Determine the [x, y] coordinate at the center of the cell enclosing the given text.  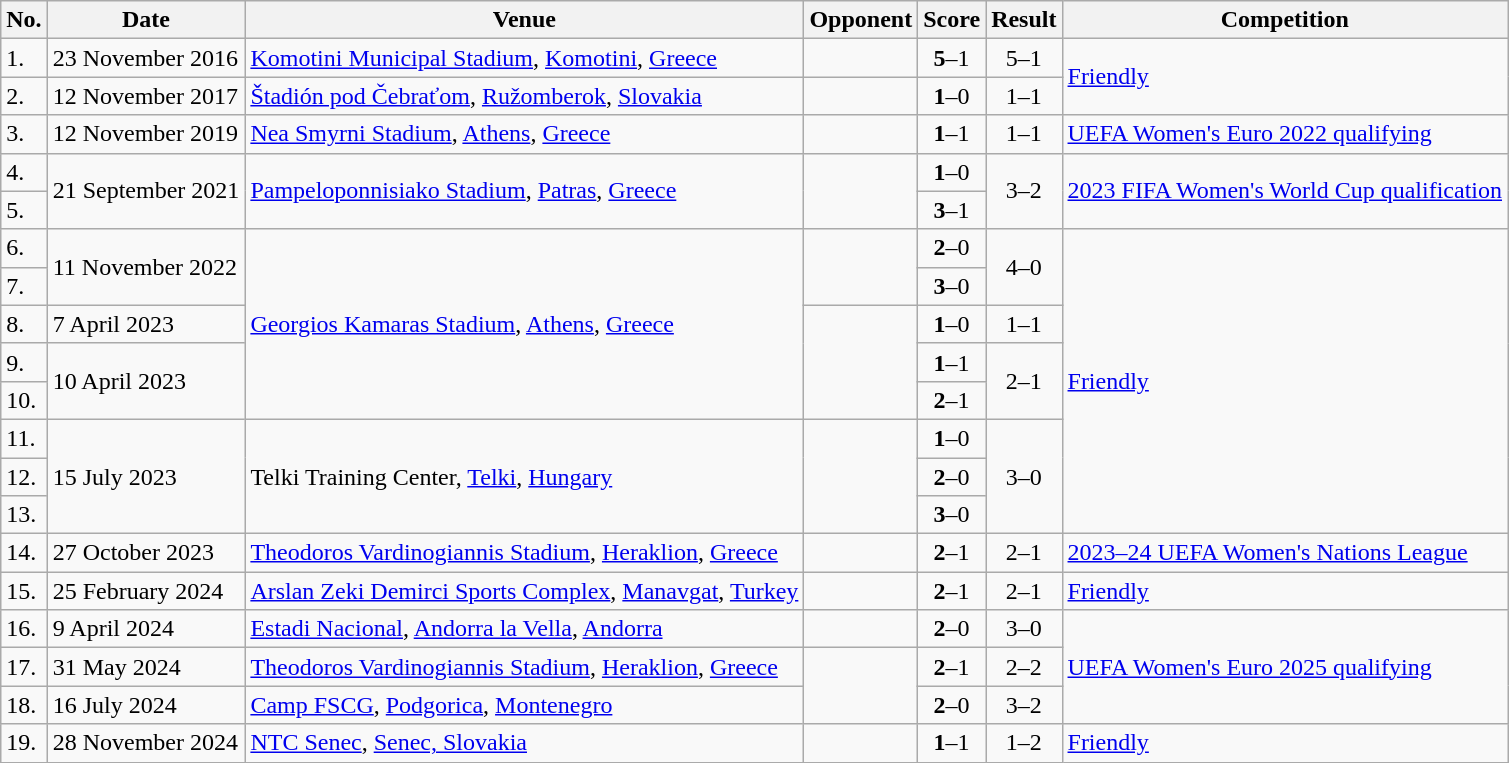
15 July 2023 [146, 476]
7 April 2023 [146, 324]
5. [24, 210]
19. [24, 743]
10. [24, 400]
Nea Smyrni Stadium, Athens, Greece [524, 134]
21 September 2021 [146, 191]
4–0 [1024, 267]
2. [24, 96]
12 November 2017 [146, 96]
UEFA Women's Euro 2022 qualifying [1285, 134]
3–1 [952, 210]
12 November 2019 [146, 134]
Telki Training Center, Telki, Hungary [524, 476]
11 November 2022 [146, 267]
Competition [1285, 20]
Pampeloponnisiako Stadium, Patras, Greece [524, 191]
Georgios Kamaras Stadium, Athens, Greece [524, 324]
7. [24, 286]
Opponent [861, 20]
10 April 2023 [146, 381]
31 May 2024 [146, 667]
14. [24, 553]
Estadi Nacional, Andorra la Vella, Andorra [524, 629]
6. [24, 248]
Result [1024, 20]
23 November 2016 [146, 58]
18. [24, 705]
1. [24, 58]
Štadión pod Čebraťom, Ružomberok, Slovakia [524, 96]
16 July 2024 [146, 705]
12. [24, 477]
4. [24, 172]
28 November 2024 [146, 743]
UEFA Women's Euro 2025 qualifying [1285, 667]
2023 FIFA Women's World Cup qualification [1285, 191]
8. [24, 324]
3. [24, 134]
2023–24 UEFA Women's Nations League [1285, 553]
Camp FSCG, Podgorica, Montenegro [524, 705]
1–2 [1024, 743]
16. [24, 629]
11. [24, 438]
15. [24, 591]
Venue [524, 20]
2–2 [1024, 667]
9 April 2024 [146, 629]
25 February 2024 [146, 591]
13. [24, 515]
17. [24, 667]
NTC Senec, Senec, Slovakia [524, 743]
27 October 2023 [146, 553]
Date [146, 20]
Arslan Zeki Demirci Sports Complex, Manavgat, Turkey [524, 591]
No. [24, 20]
9. [24, 362]
Komotini Municipal Stadium, Komotini, Greece [524, 58]
Score [952, 20]
